For the text-containing cell, return its midpoint in [X, Y] coordinate format. 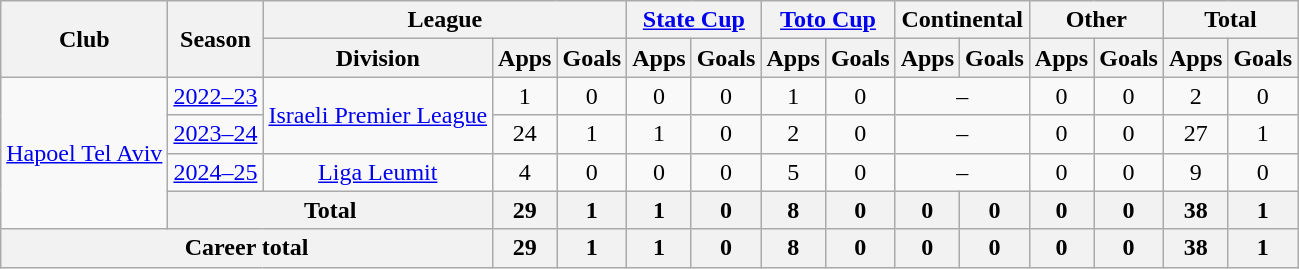
5 [793, 172]
Division [378, 58]
Hapoel Tel Aviv [84, 153]
9 [1195, 172]
24 [525, 134]
Career total [247, 248]
Toto Cup [828, 20]
League [445, 20]
State Cup [694, 20]
Club [84, 39]
2022–23 [216, 96]
Liga Leumit [378, 172]
27 [1195, 134]
Other [1096, 20]
Israeli Premier League [378, 115]
2023–24 [216, 134]
4 [525, 172]
Season [216, 39]
2024–25 [216, 172]
Continental [962, 20]
